Return (X, Y) of the center of cell containing provided text 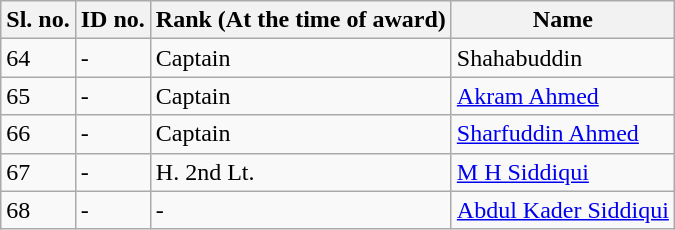
ID no. (112, 20)
Akram Ahmed (562, 96)
68 (38, 210)
Abdul Kader Siddiqui (562, 210)
Shahabuddin (562, 58)
M H Siddiqui (562, 172)
67 (38, 172)
64 (38, 58)
Rank (At the time of award) (300, 20)
65 (38, 96)
Sharfuddin Ahmed (562, 134)
H. 2nd Lt. (300, 172)
66 (38, 134)
Name (562, 20)
Sl. no. (38, 20)
